Scan for the cell matching the given text and deliver its [X, Y] coordinate at center. 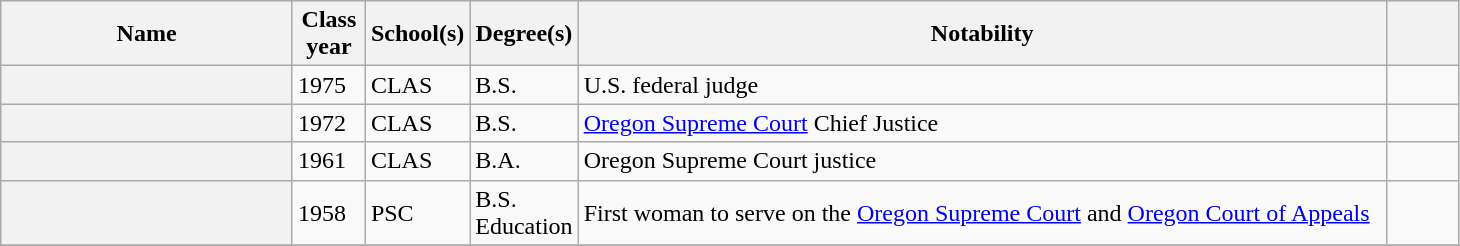
B.A. [524, 161]
First woman to serve on the Oregon Supreme Court and Oregon Court of Appeals [982, 212]
Oregon Supreme Court justice [982, 161]
U.S. federal judge [982, 85]
1975 [328, 85]
B.S. Education [524, 212]
Degree(s) [524, 34]
PSC [417, 212]
Class year [328, 34]
1972 [328, 123]
Notability [982, 34]
1961 [328, 161]
Oregon Supreme Court Chief Justice [982, 123]
1958 [328, 212]
School(s) [417, 34]
Name [147, 34]
